Determine the [X, Y] coordinate at the center of the cell enclosing the given text.  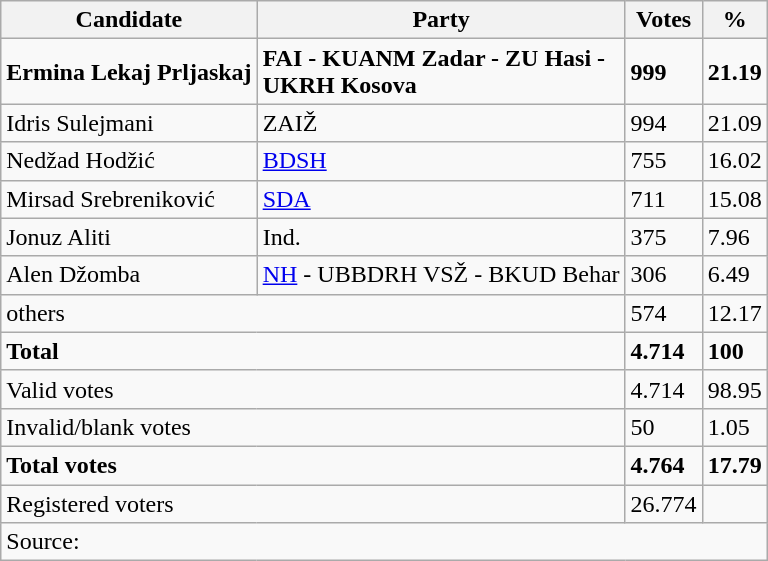
375 [664, 237]
others [313, 313]
Ermina Lekaj Prljaskaj [129, 72]
7.96 [734, 237]
Candidate [129, 20]
% [734, 20]
16.02 [734, 161]
Party [441, 20]
Alen Džomba [129, 275]
BDSH [441, 161]
4.764 [664, 465]
Jonuz Aliti [129, 237]
21.19 [734, 72]
12.17 [734, 313]
1.05 [734, 427]
711 [664, 199]
ZAIŽ [441, 123]
Votes [664, 20]
755 [664, 161]
999 [664, 72]
50 [664, 427]
100 [734, 351]
21.09 [734, 123]
574 [664, 313]
Total [313, 351]
17.79 [734, 465]
NH - UBBDRH VSŽ - BKUD Behar [441, 275]
Valid votes [313, 389]
98.95 [734, 389]
306 [664, 275]
994 [664, 123]
SDA [441, 199]
26.774 [664, 503]
Invalid/blank votes [313, 427]
Registered voters [313, 503]
FAI - KUANM Zadar - ZU Hasi -UKRH Kosova [441, 72]
Ind. [441, 237]
Total votes [313, 465]
Mirsad Srebreniković [129, 199]
Idris Sulejmani [129, 123]
Source: [384, 542]
15.08 [734, 199]
Nedžad Hodžić [129, 161]
6.49 [734, 275]
